Detect which cell encompasses the target text, then output its (x, y) center coordinate. 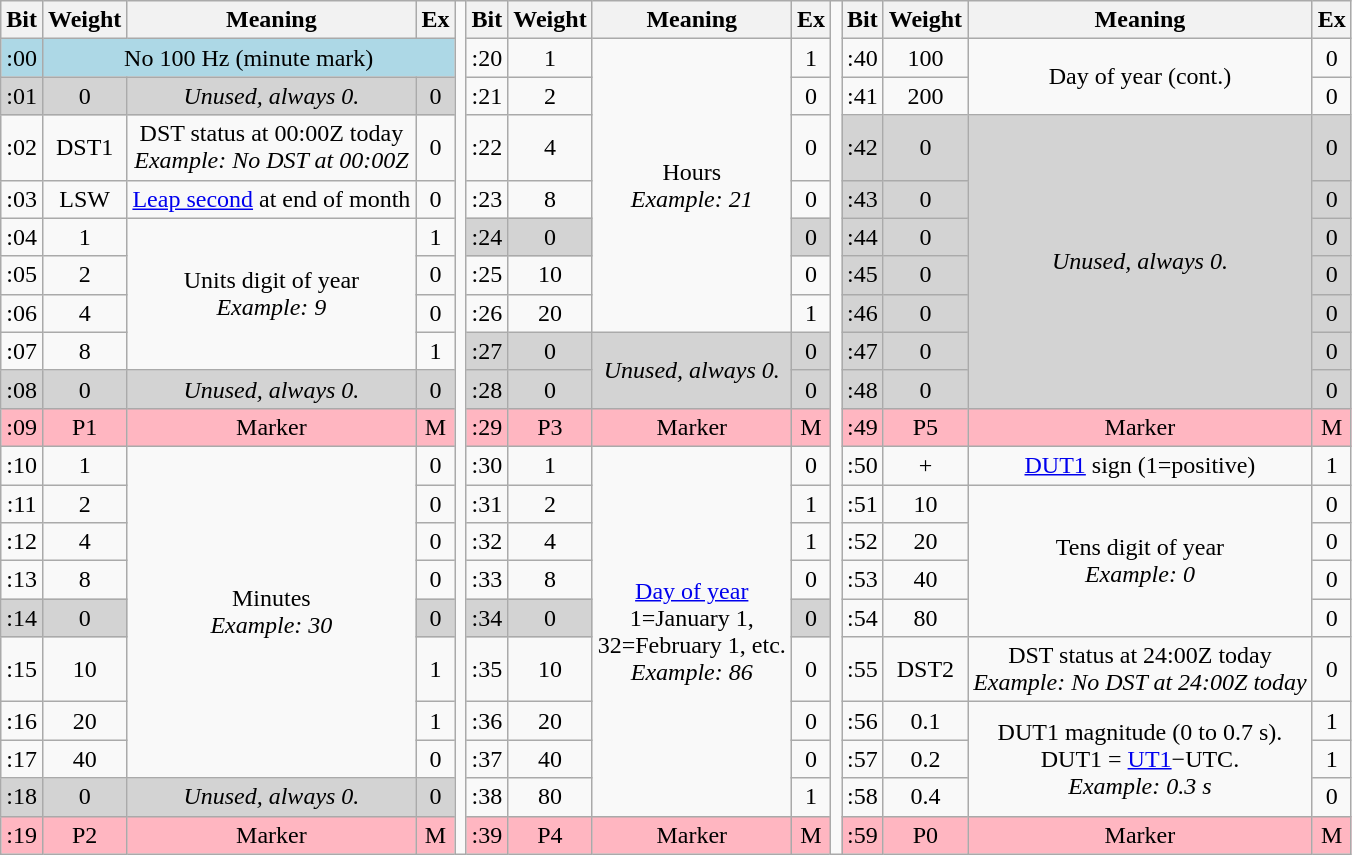
0.2 (925, 759)
:38 (487, 797)
:55 (863, 670)
LSW (84, 199)
:14 (22, 618)
:08 (22, 389)
:00 (22, 58)
:36 (487, 721)
No 100 Hz (minute mark) (248, 58)
DST2 (925, 670)
:54 (863, 618)
:42 (863, 148)
:17 (22, 759)
:16 (22, 721)
:02 (22, 148)
:37 (487, 759)
0.1 (925, 721)
:31 (487, 503)
:51 (863, 503)
P5 (925, 427)
P0 (925, 835)
:53 (863, 580)
:47 (863, 351)
:30 (487, 465)
:39 (487, 835)
:32 (487, 542)
:12 (22, 542)
:10 (22, 465)
0.4 (925, 797)
DST status at 24:00Z todayExample: No DST at 24:00Z today (1140, 670)
:09 (22, 427)
:26 (487, 313)
:44 (863, 237)
:28 (487, 389)
:25 (487, 275)
:06 (22, 313)
DST1 (84, 148)
:04 (22, 237)
:19 (22, 835)
Tens digit of yearExample: 0 (1140, 560)
DST status at 00:00Z todayExample: No DST at 00:00Z (272, 148)
Day of year (cont.) (1140, 77)
:45 (863, 275)
:56 (863, 721)
:49 (863, 427)
:23 (487, 199)
200 (925, 96)
P4 (550, 835)
:59 (863, 835)
P2 (84, 835)
+ (925, 465)
Units digit of year Example: 9 (272, 294)
:58 (863, 797)
:29 (487, 427)
:24 (487, 237)
P1 (84, 427)
Leap second at end of month (272, 199)
:03 (22, 199)
:05 (22, 275)
:50 (863, 465)
:35 (487, 670)
:27 (487, 351)
:07 (22, 351)
:18 (22, 797)
:41 (863, 96)
:40 (863, 58)
:57 (863, 759)
:15 (22, 670)
:13 (22, 580)
:11 (22, 503)
DUT1 magnitude (0 to 0.7 s).DUT1 = UT1−UTC.Example: 0.3 s (1140, 759)
P3 (550, 427)
:01 (22, 96)
DUT1 sign (1=positive) (1140, 465)
:22 (487, 148)
Minutes Example: 30 (272, 612)
:52 (863, 542)
100 (925, 58)
Day of year1=January 1,32=February 1, etc.Example: 86 (692, 631)
:46 (863, 313)
Hours Example: 21 (692, 186)
:21 (487, 96)
:43 (863, 199)
:33 (487, 580)
:20 (487, 58)
:48 (863, 389)
:34 (487, 618)
